Search for the cell housing the specified text and yield its [x, y] center coordinate. 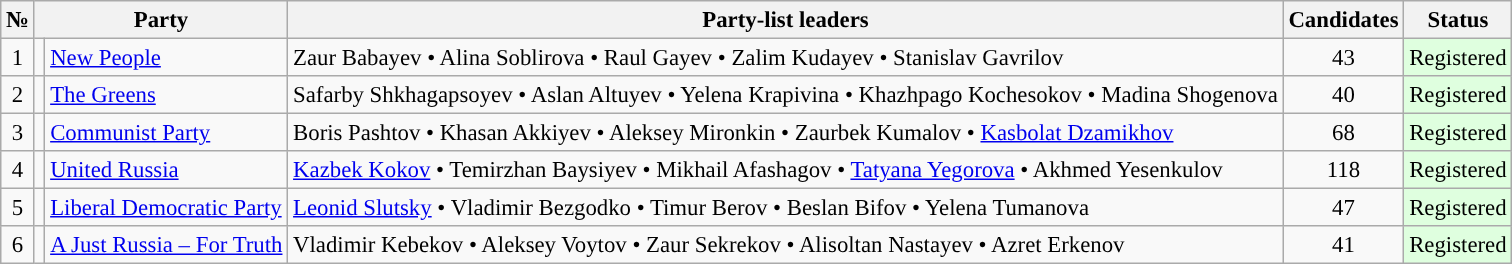
118 [1344, 170]
A Just Russia – For Truth [166, 245]
Kazbek Kokov • Temirzhan Baysiyev • Mikhail Afashagov • Tatyana Yegorova • Akhmed Yesenkulov [786, 170]
New People [166, 58]
Leonid Slutsky • Vladimir Bezgodko • Timur Berov • Beslan Bifov • Yelena Tumanova [786, 208]
6 [18, 245]
The Greens [166, 95]
1 [18, 58]
2 [18, 95]
4 [18, 170]
43 [1344, 58]
United Russia [166, 170]
№ [18, 20]
40 [1344, 95]
68 [1344, 133]
3 [18, 133]
5 [18, 208]
Zaur Babayev • Alina Soblirova • Raul Gayev • Zalim Kudayev • Stanislav Gavrilov [786, 58]
41 [1344, 245]
Vladimir Kebekov • Aleksey Voytov • Zaur Sekrekov • Alisoltan Nastayev • Azret Erkenov [786, 245]
Candidates [1344, 20]
Status [1458, 20]
Communist Party [166, 133]
Liberal Democratic Party [166, 208]
Party-list leaders [786, 20]
Boris Pashtov • Khasan Akkiyev • Aleksey Mironkin • Zaurbek Kumalov • Kasbolat Dzamikhov [786, 133]
47 [1344, 208]
Party [161, 20]
Safarby Shkhagapsoyev • Aslan Altuyev • Yelena Krapivina • Khazhpago Kochesokov • Madina Shogenova [786, 95]
